Extract the (X, Y) coordinate from the center of the cell holding the provided text.  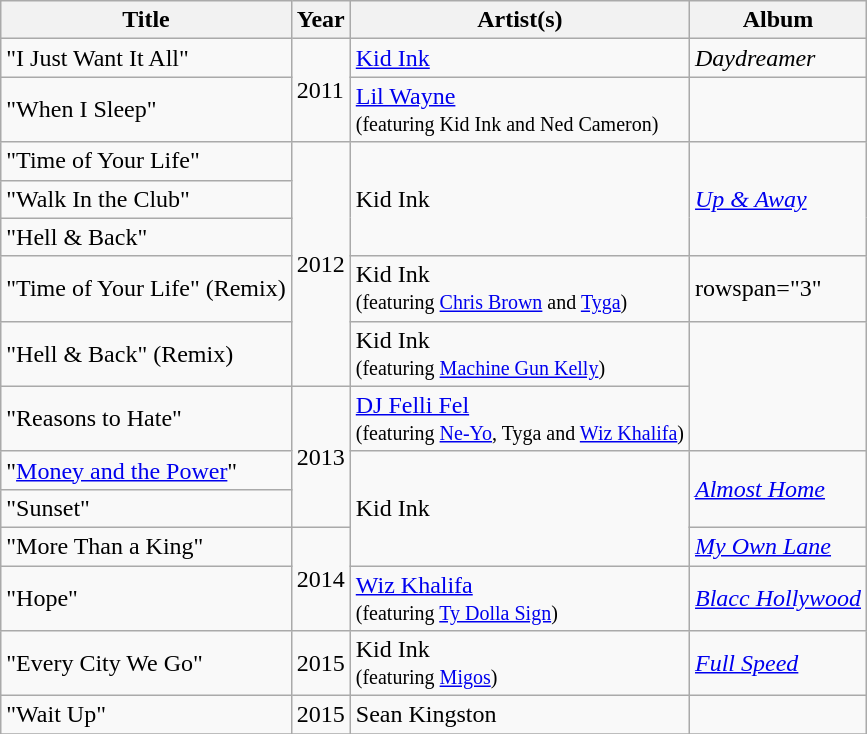
"Time of Your Life" (Remix) (146, 288)
"Sunset" (146, 508)
Sean Kingston (520, 715)
2011 (320, 90)
2014 (320, 578)
"When I Sleep" (146, 110)
"More Than a King" (146, 546)
Title (146, 20)
"Every City We Go" (146, 664)
"Hell & Back" (146, 237)
Blacc Hollywood (778, 598)
"Hope" (146, 598)
"Time of Your Life" (146, 161)
"Reasons to Hate" (146, 418)
"Wait Up" (146, 715)
Kid Ink(featuring Machine Gun Kelly) (520, 354)
"Hell & Back" (Remix) (146, 354)
My Own Lane (778, 546)
Almost Home (778, 489)
2012 (320, 264)
Daydreamer (778, 58)
Lil Wayne(featuring Kid Ink and Ned Cameron) (520, 110)
"Walk In the Club" (146, 199)
rowspan="3" (778, 288)
Kid Ink(featuring Migos) (520, 664)
Full Speed (778, 664)
"Money and the Power" (146, 470)
Kid Ink(featuring Chris Brown and Tyga) (520, 288)
Up & Away (778, 199)
DJ Felli Fel(featuring Ne-Yo, Tyga and Wiz Khalifa) (520, 418)
Wiz Khalifa(featuring Ty Dolla Sign) (520, 598)
Album (778, 20)
Artist(s) (520, 20)
Year (320, 20)
2013 (320, 456)
"I Just Want It All" (146, 58)
